Scan for the cell matching the given text and deliver its (x, y) coordinate at center. 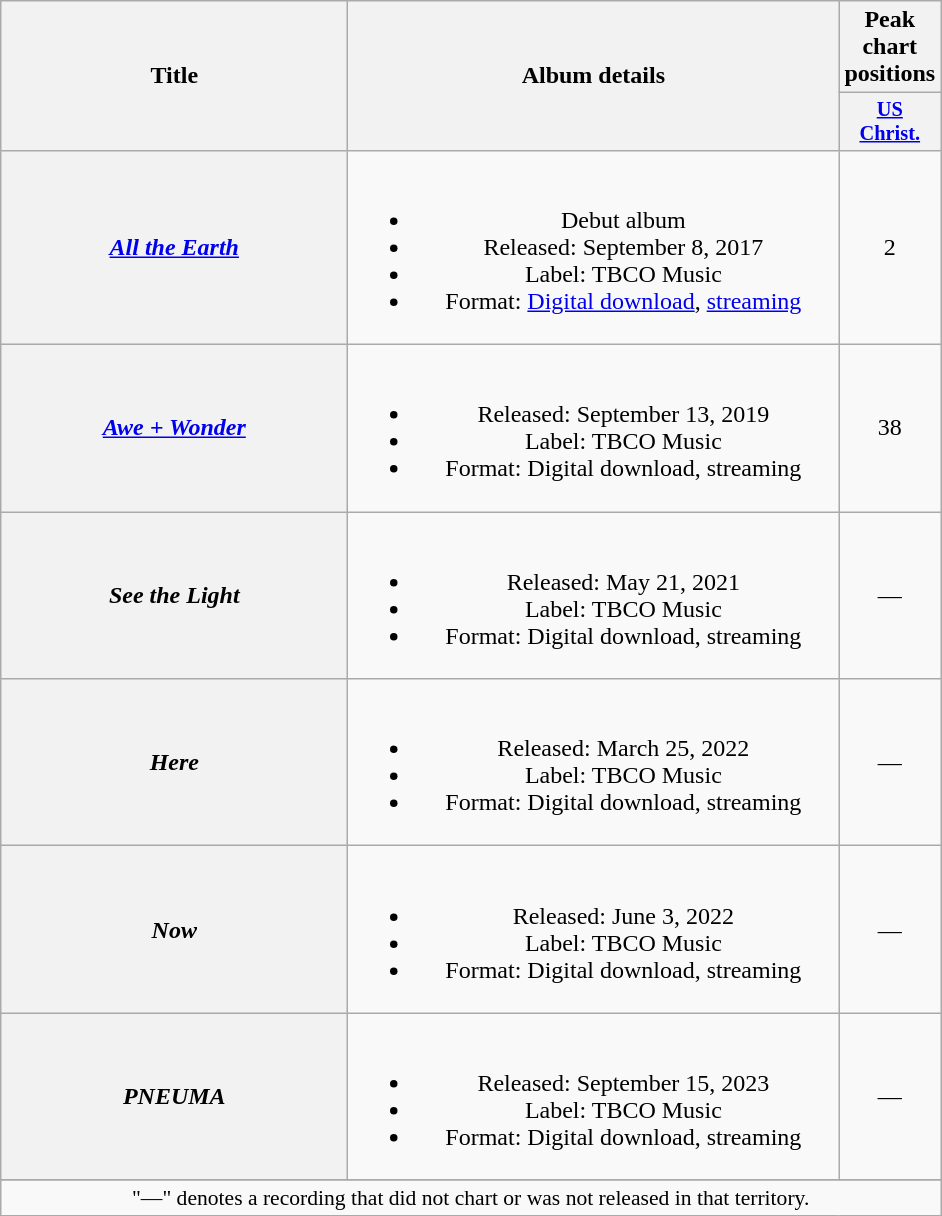
Awe + Wonder (174, 428)
See the Light (174, 596)
USChrist. (890, 122)
Released: September 15, 2023Label: TBCO MusicFormat: Digital download, streaming (594, 1096)
Released: March 25, 2022Label: TBCO MusicFormat: Digital download, streaming (594, 762)
Now (174, 930)
"—" denotes a recording that did not chart or was not released in that territory. (471, 1198)
Peak chart positions (890, 47)
38 (890, 428)
Released: May 21, 2021Label: TBCO MusicFormat: Digital download, streaming (594, 596)
Here (174, 762)
Debut albumReleased: September 8, 2017Label: TBCO MusicFormat: Digital download, streaming (594, 247)
PNEUMA (174, 1096)
Released: September 13, 2019Label: TBCO MusicFormat: Digital download, streaming (594, 428)
2 (890, 247)
Album details (594, 76)
Released: June 3, 2022Label: TBCO MusicFormat: Digital download, streaming (594, 930)
All the Earth (174, 247)
Title (174, 76)
